From the cell containing the given text, extract its center point as [X, Y] coordinate. 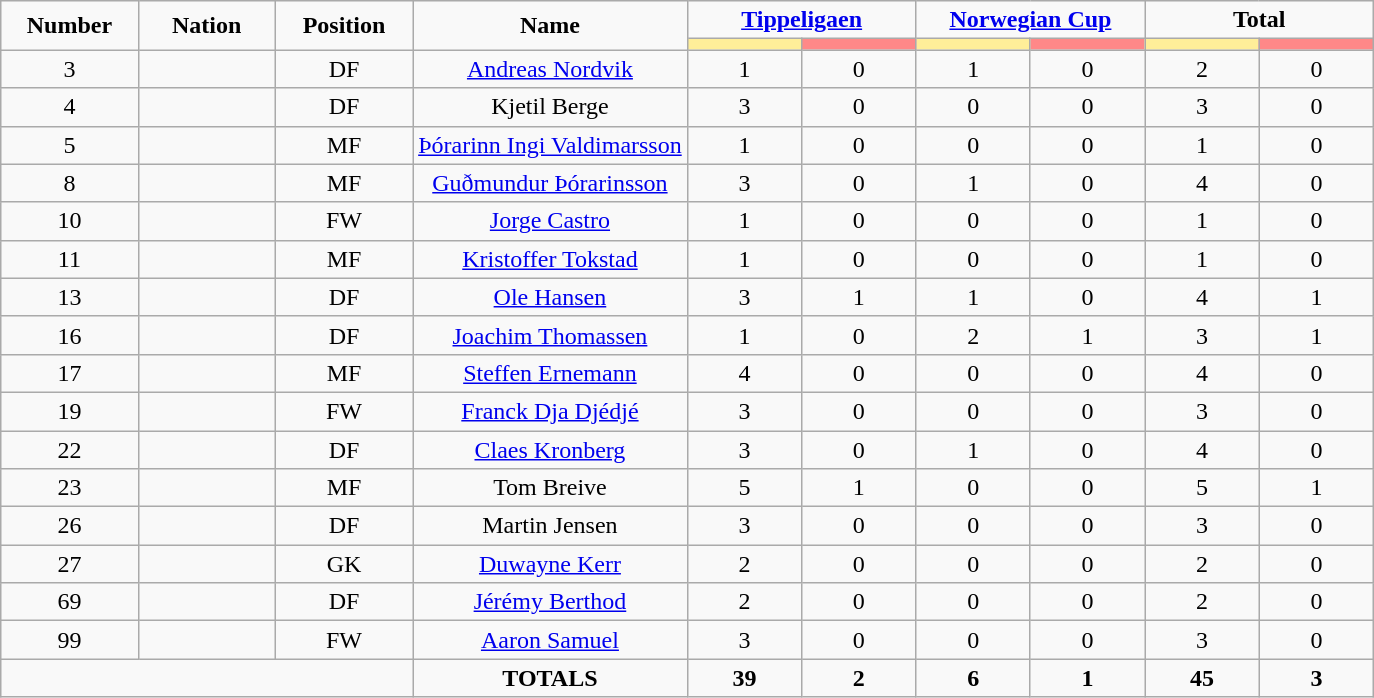
11 [70, 259]
Aaron Samuel [550, 640]
Andreas Nordvik [550, 69]
Steffen Ernemann [550, 373]
Tom Breive [550, 488]
Jorge Castro [550, 221]
Claes Kronberg [550, 449]
17 [70, 373]
13 [70, 297]
8 [70, 183]
Franck Dja Djédjé [550, 411]
Þórarinn Ingi Valdimarsson [550, 145]
Kjetil Berge [550, 107]
22 [70, 449]
45 [1202, 678]
Position [344, 26]
Duwayne Kerr [550, 564]
69 [70, 602]
26 [70, 526]
Guðmundur Þórarinsson [550, 183]
23 [70, 488]
39 [744, 678]
Nation [206, 26]
Ole Hansen [550, 297]
Number [70, 26]
Tippeligaen [802, 20]
16 [70, 335]
Name [550, 26]
10 [70, 221]
Total [1260, 20]
Norwegian Cup [1030, 20]
6 [973, 678]
19 [70, 411]
Kristoffer Tokstad [550, 259]
99 [70, 640]
27 [70, 564]
GK [344, 564]
Martin Jensen [550, 526]
Jérémy Berthod [550, 602]
TOTALS [550, 678]
Joachim Thomassen [550, 335]
